Identify which cell holds the provided text, then report its [X, Y] central coordinate. 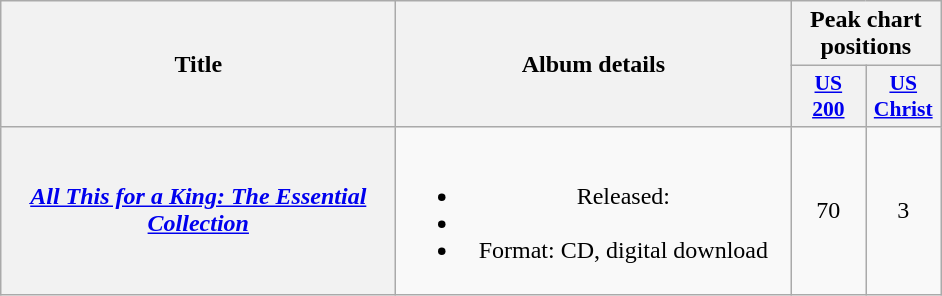
Peak chart positions [866, 34]
Album details [594, 64]
All This for a King: The Essential Collection [198, 210]
US200 [828, 96]
3 [904, 210]
Title [198, 64]
70 [828, 210]
USChrist [904, 96]
Released: Format: CD, digital download [594, 210]
